Output the (x, y) coordinate of the center of the cell containing the given text.  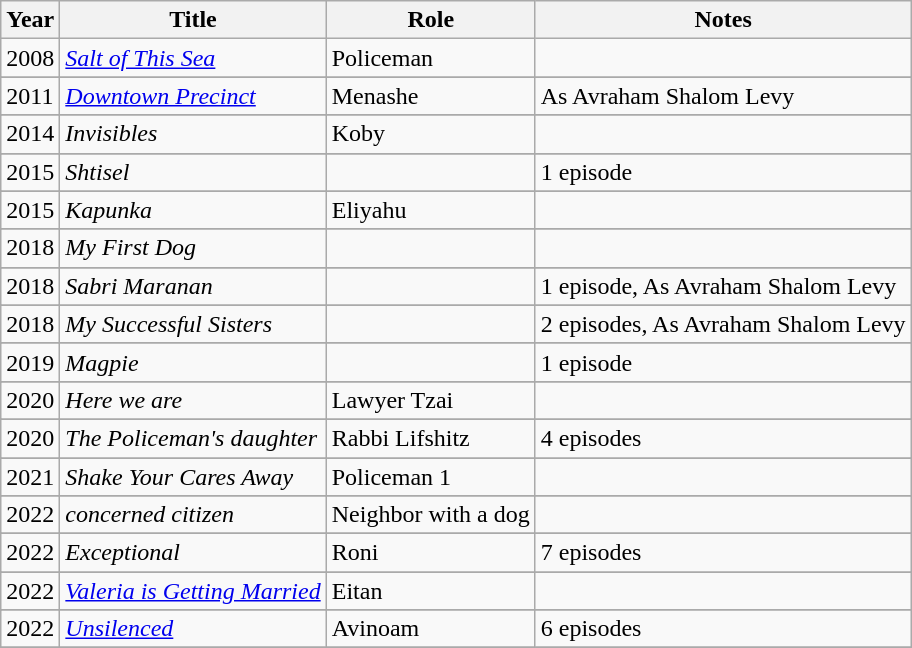
2014 (30, 134)
6 episodes (723, 629)
Eliyahu (430, 210)
Kapunka (193, 210)
2021 (30, 477)
Koby (430, 134)
Here we are (193, 400)
Shake Your Cares Away (193, 477)
Invisibles (193, 134)
Downtown Precinct (193, 96)
Neighbor with a dog (430, 515)
2008 (30, 58)
My First Dog (193, 248)
My Successful Sisters (193, 324)
The Policeman's daughter (193, 438)
2011 (30, 96)
Policeman 1 (430, 477)
Title (193, 20)
Sabri Maranan (193, 286)
Avinoam (430, 629)
Year (30, 20)
Magpie (193, 362)
Eitan (430, 591)
Lawyer Tzai (430, 400)
4 episodes (723, 438)
Salt of This Sea (193, 58)
Valeria is Getting Married (193, 591)
Roni (430, 553)
Notes (723, 20)
concerned citizen (193, 515)
Shtisel (193, 172)
As Avraham Shalom Levy (723, 96)
Policeman (430, 58)
7 episodes (723, 553)
Role (430, 20)
1 episode, As Avraham Shalom Levy (723, 286)
2 episodes, As Avraham Shalom Levy (723, 324)
2019 (30, 362)
Menashe (430, 96)
Rabbi Lifshitz (430, 438)
Exceptional (193, 553)
Unsilenced (193, 629)
